For the text-containing cell, return its midpoint in [x, y] coordinate format. 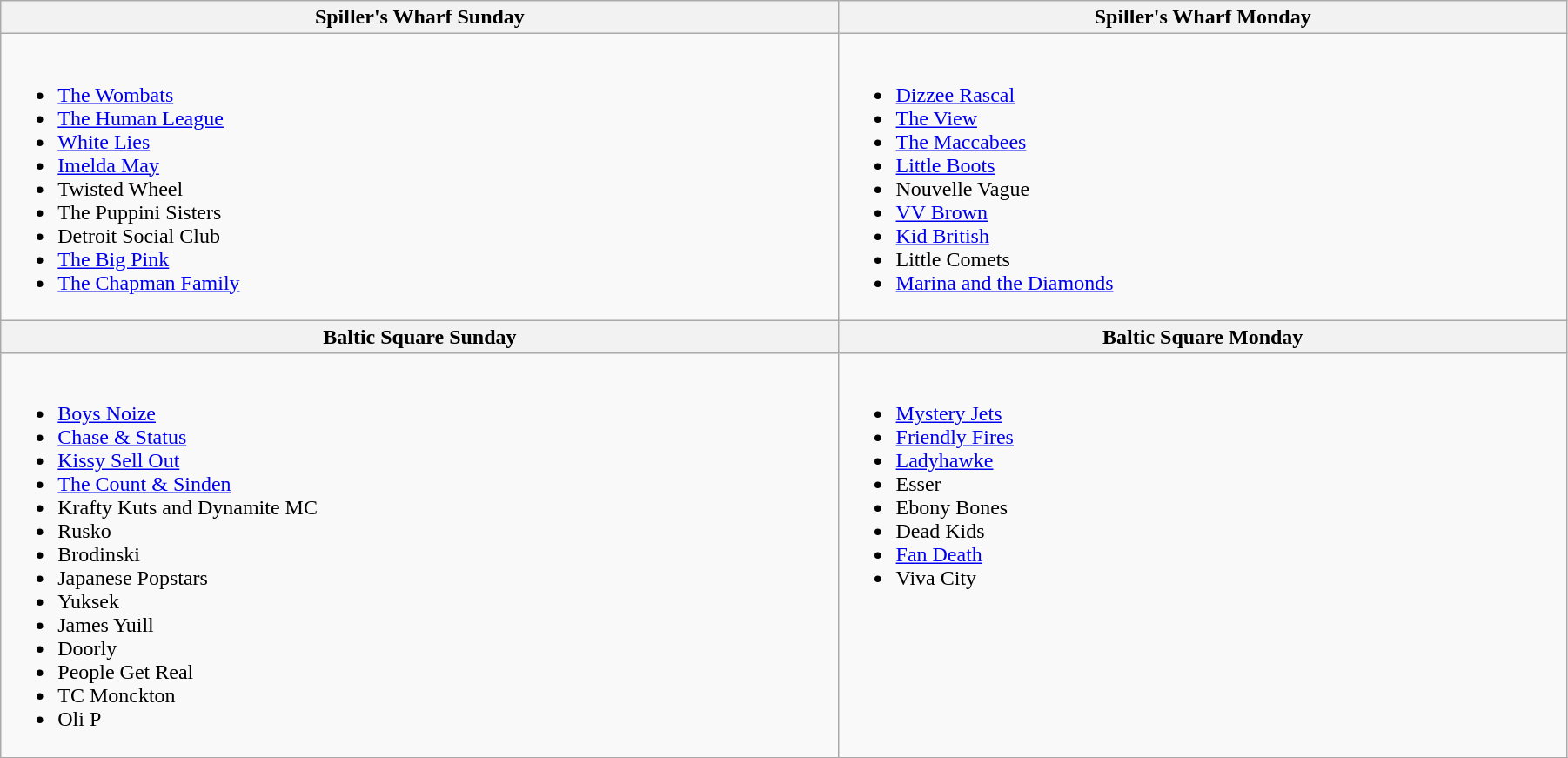
Dizzee RascalThe ViewThe MaccabeesLittle BootsNouvelle VagueVV BrownKid BritishLittle CometsMarina and the Diamonds [1203, 178]
The WombatsThe Human LeagueWhite LiesImelda MayTwisted WheelThe Puppini SistersDetroit Social ClubThe Big PinkThe Chapman Family [419, 178]
Mystery JetsFriendly FiresLadyhawkeEsserEbony BonesDead KidsFan DeathViva City [1203, 555]
Spiller's Wharf Sunday [419, 17]
Spiller's Wharf Monday [1203, 17]
Baltic Square Monday [1203, 337]
Baltic Square Sunday [419, 337]
